Determine the [x, y] coordinate at the center of the cell enclosing the given text.  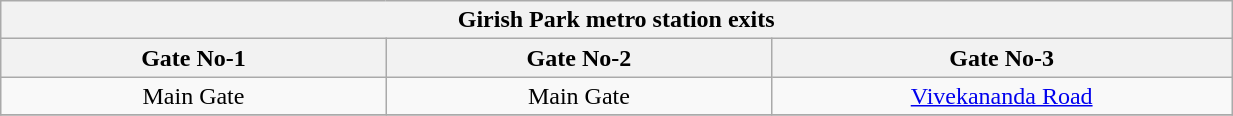
Gate No-1 [194, 58]
Gate No-2 [578, 58]
Vivekananda Road [1002, 96]
Girish Park metro station exits [616, 20]
Gate No-3 [1002, 58]
